Return (x, y) of the center of cell containing provided text 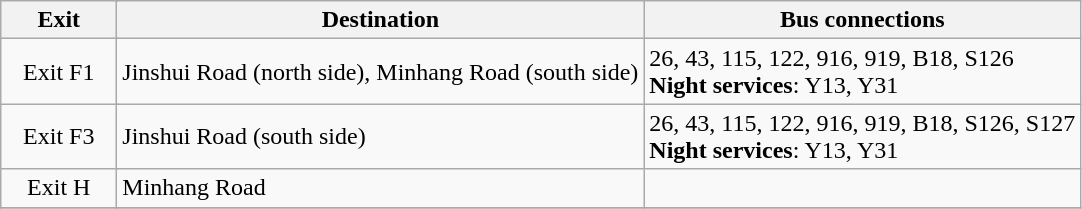
26, 43, 115, 122, 916, 919, B18, S126Night services: Y13, Y31 (862, 72)
Destination (380, 20)
Jinshui Road (south side) (380, 136)
Exit (59, 20)
Bus connections (862, 20)
26, 43, 115, 122, 916, 919, B18, S126, S127Night services: Y13, Y31 (862, 136)
Exit F1 (59, 72)
Minhang Road (380, 188)
Exit H (59, 188)
Jinshui Road (north side), Minhang Road (south side) (380, 72)
Exit F3 (59, 136)
